Capture the cell that displays the provided text and extract its [X, Y] central coordinate. 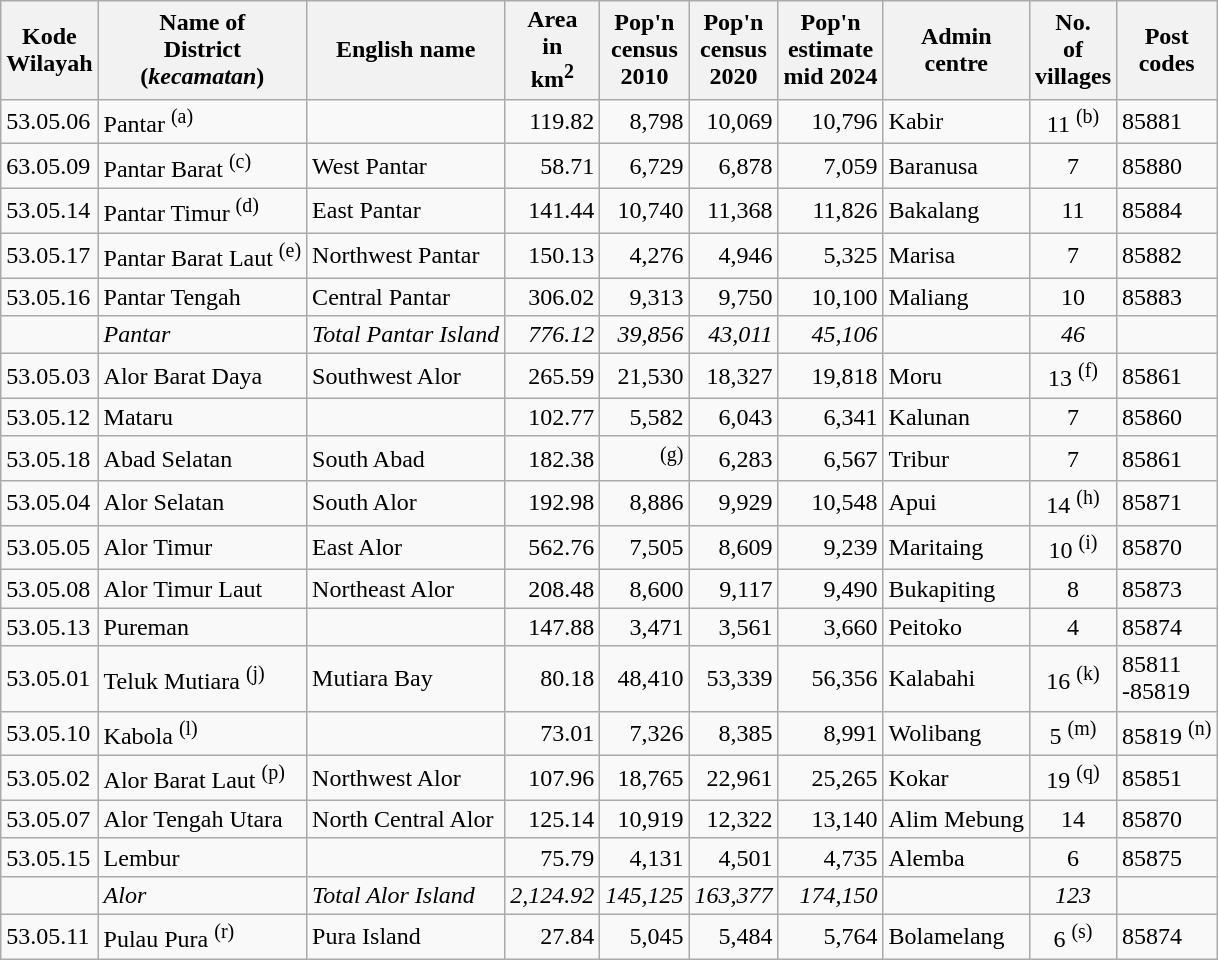
19 (q) [1072, 778]
Northwest Alor [406, 778]
Marisa [956, 256]
85851 [1167, 778]
8,609 [734, 548]
Pop'ncensus2010 [644, 50]
9,490 [830, 589]
85883 [1167, 297]
11 (b) [1072, 122]
25,265 [830, 778]
Moru [956, 376]
Name ofDistrict(kecamatan) [202, 50]
14 (h) [1072, 504]
South Alor [406, 504]
22,961 [734, 778]
Postcodes [1167, 50]
9,313 [644, 297]
Total Alor Island [406, 895]
Admin centre [956, 50]
4 [1072, 627]
6,283 [734, 458]
5,484 [734, 936]
5,325 [830, 256]
Pop'nestimatemid 2024 [830, 50]
73.01 [552, 734]
75.79 [552, 857]
5,582 [644, 417]
4,276 [644, 256]
4,735 [830, 857]
53,339 [734, 678]
Southwest Alor [406, 376]
85882 [1167, 256]
Wolibang [956, 734]
Kokar [956, 778]
3,561 [734, 627]
Teluk Mutiara (j) [202, 678]
776.12 [552, 335]
East Pantar [406, 210]
6,341 [830, 417]
562.76 [552, 548]
10 [1072, 297]
No.ofvillages [1072, 50]
6 [1072, 857]
Pura Island [406, 936]
(g) [644, 458]
10,740 [644, 210]
Pulau Pura (r) [202, 936]
147.88 [552, 627]
53.05.11 [50, 936]
56,356 [830, 678]
Bolamelang [956, 936]
53.05.03 [50, 376]
Pantar Tengah [202, 297]
8 [1072, 589]
9,929 [734, 504]
North Central Alor [406, 819]
53.05.04 [50, 504]
85811-85819 [1167, 678]
208.48 [552, 589]
18,765 [644, 778]
West Pantar [406, 166]
102.77 [552, 417]
10,796 [830, 122]
Northeast Alor [406, 589]
10,548 [830, 504]
9,750 [734, 297]
14 [1072, 819]
Tribur [956, 458]
123 [1072, 895]
53.05.06 [50, 122]
141.44 [552, 210]
53.05.05 [50, 548]
53.05.02 [50, 778]
46 [1072, 335]
6,043 [734, 417]
11,826 [830, 210]
Maritaing [956, 548]
85881 [1167, 122]
12,322 [734, 819]
Pop'ncensus2020 [734, 50]
174,150 [830, 895]
3,471 [644, 627]
53.05.13 [50, 627]
11 [1072, 210]
85875 [1167, 857]
85873 [1167, 589]
10 (i) [1072, 548]
4,131 [644, 857]
8,886 [644, 504]
107.96 [552, 778]
8,991 [830, 734]
Alim Mebung [956, 819]
119.82 [552, 122]
Mataru [202, 417]
7,059 [830, 166]
Alor Timur [202, 548]
85880 [1167, 166]
Area in km2 [552, 50]
192.98 [552, 504]
Abad Selatan [202, 458]
English name [406, 50]
Kabola (l) [202, 734]
16 (k) [1072, 678]
Bakalang [956, 210]
Alor Timur Laut [202, 589]
7,326 [644, 734]
19,818 [830, 376]
27.84 [552, 936]
Northwest Pantar [406, 256]
Lembur [202, 857]
Kabir [956, 122]
Pantar Timur (d) [202, 210]
265.59 [552, 376]
9,117 [734, 589]
53.05.08 [50, 589]
Total Pantar Island [406, 335]
7,505 [644, 548]
85884 [1167, 210]
163,377 [734, 895]
39,856 [644, 335]
Bukapiting [956, 589]
85860 [1167, 417]
10,919 [644, 819]
Pantar Barat (c) [202, 166]
11,368 [734, 210]
13,140 [830, 819]
Kalabahi [956, 678]
306.02 [552, 297]
53.05.15 [50, 857]
53.05.14 [50, 210]
Pureman [202, 627]
53.05.07 [50, 819]
48,410 [644, 678]
125.14 [552, 819]
Peitoko [956, 627]
63.05.09 [50, 166]
53.05.18 [50, 458]
South Abad [406, 458]
53.05.12 [50, 417]
53.05.17 [50, 256]
Alemba [956, 857]
8,385 [734, 734]
21,530 [644, 376]
Pantar Barat Laut (e) [202, 256]
53.05.16 [50, 297]
6,567 [830, 458]
Pantar (a) [202, 122]
Kode Wilayah [50, 50]
182.38 [552, 458]
4,501 [734, 857]
8,798 [644, 122]
Alor Barat Daya [202, 376]
Alor [202, 895]
145,125 [644, 895]
6 (s) [1072, 936]
45,106 [830, 335]
150.13 [552, 256]
5 (m) [1072, 734]
5,045 [644, 936]
Apui [956, 504]
2,124.92 [552, 895]
18,327 [734, 376]
4,946 [734, 256]
10,100 [830, 297]
9,239 [830, 548]
53.05.01 [50, 678]
Central Pantar [406, 297]
8,600 [644, 589]
58.71 [552, 166]
13 (f) [1072, 376]
6,729 [644, 166]
43,011 [734, 335]
Baranusa [956, 166]
Pantar [202, 335]
East Alor [406, 548]
5,764 [830, 936]
53.05.10 [50, 734]
85871 [1167, 504]
85819 (n) [1167, 734]
Alor Tengah Utara [202, 819]
Maliang [956, 297]
Alor Barat Laut (p) [202, 778]
80.18 [552, 678]
Kalunan [956, 417]
10,069 [734, 122]
Mutiara Bay [406, 678]
3,660 [830, 627]
Alor Selatan [202, 504]
6,878 [734, 166]
